Capture the cell that displays the provided text and extract its [X, Y] central coordinate. 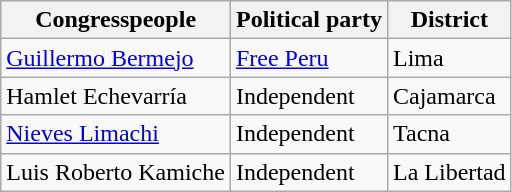
Cajamarca [449, 96]
Luis Roberto Kamiche [116, 172]
Political party [308, 20]
Free Peru [308, 58]
Lima [449, 58]
Congresspeople [116, 20]
La Libertad [449, 172]
Guillermo Bermejo [116, 58]
District [449, 20]
Tacna [449, 134]
Hamlet Echevarría [116, 96]
Nieves Limachi [116, 134]
